From the cell containing the given text, extract its center point as (x, y) coordinate. 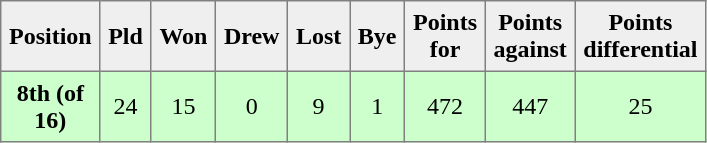
Position (50, 36)
472 (446, 106)
Bye (378, 36)
Pld (126, 36)
25 (640, 106)
Won (184, 36)
Points differential (640, 36)
Points for (446, 36)
9 (319, 106)
24 (126, 106)
0 (252, 106)
8th (of 16) (50, 106)
15 (184, 106)
Drew (252, 36)
447 (530, 106)
Lost (319, 36)
Points against (530, 36)
1 (378, 106)
